Detect which cell encompasses the target text, then output its (X, Y) center coordinate. 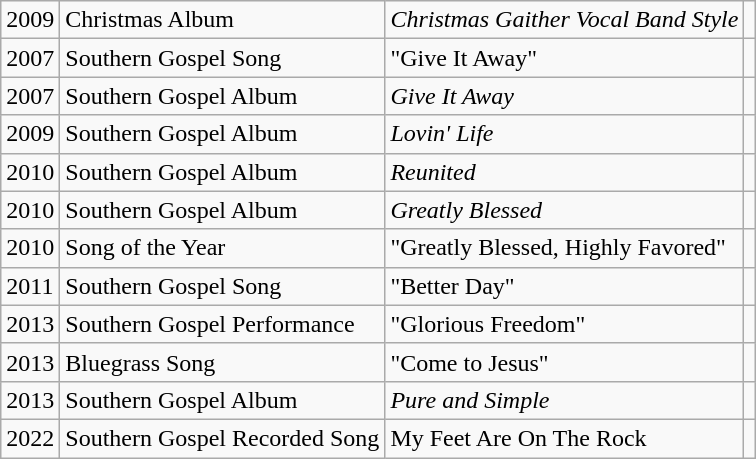
Southern Gospel Recorded Song (222, 438)
Christmas Album (222, 20)
Lovin' Life (564, 134)
"Glorious Freedom" (564, 324)
Give It Away (564, 96)
"Greatly Blessed, Highly Favored" (564, 248)
Song of the Year (222, 248)
Greatly Blessed (564, 210)
Christmas Gaither Vocal Band Style (564, 20)
Bluegrass Song (222, 362)
Reunited (564, 172)
2022 (30, 438)
My Feet Are On The Rock (564, 438)
"Better Day" (564, 286)
2011 (30, 286)
"Come to Jesus" (564, 362)
Southern Gospel Performance (222, 324)
"Give It Away" (564, 58)
Pure and Simple (564, 400)
